Find where the given text appears and provide that cell's center as [x, y] coordinate. 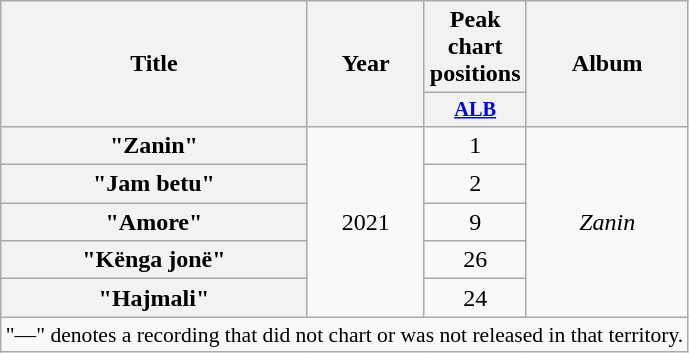
Peakchartpositions [475, 47]
"Hajmali" [154, 298]
Title [154, 64]
2021 [366, 221]
"Zanin" [154, 145]
26 [475, 260]
"Amore" [154, 222]
Year [366, 64]
"Jam betu" [154, 184]
Album [607, 64]
Zanin [607, 221]
9 [475, 222]
1 [475, 145]
"—" denotes a recording that did not chart or was not released in that territory. [345, 335]
"Kënga jonë" [154, 260]
24 [475, 298]
ALB [475, 110]
2 [475, 184]
